Capture the cell that displays the provided text and extract its [x, y] central coordinate. 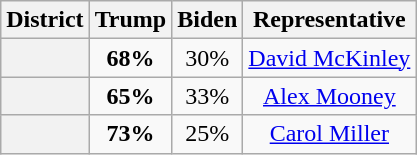
33% [208, 96]
65% [130, 96]
73% [130, 134]
Representative [330, 20]
Alex Mooney [330, 96]
Biden [208, 20]
30% [208, 58]
David McKinley [330, 58]
25% [208, 134]
Carol Miller [330, 134]
District [45, 20]
Trump [130, 20]
68% [130, 58]
